Detect which cell encompasses the target text, then output its [x, y] center coordinate. 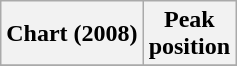
Chart (2008) [72, 34]
Peakposition [189, 34]
